For the text-containing cell, return its midpoint in (X, Y) coordinate format. 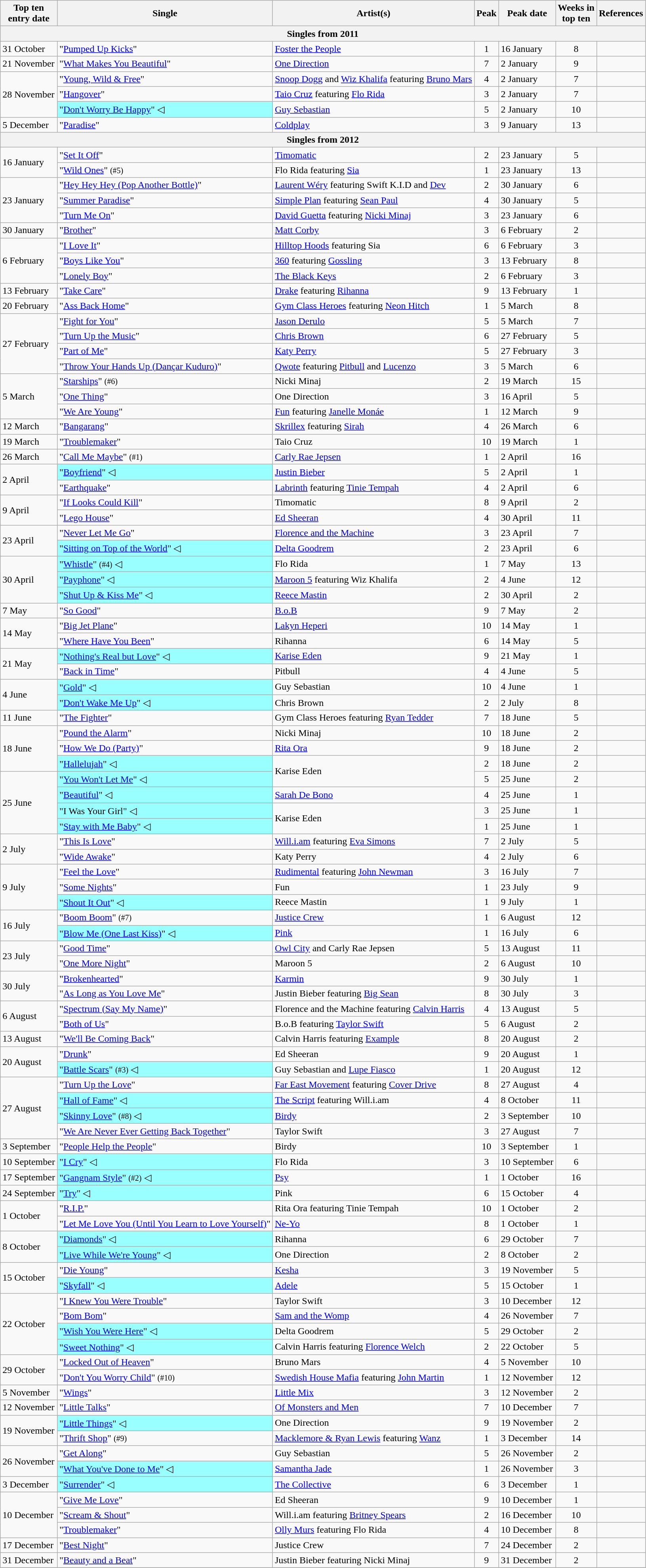
"Blow Me (One Last Kiss)" ◁ (165, 933)
"Beauty and a Beat" (165, 1560)
The Collective (373, 1484)
Snoop Dogg and Wiz Khalifa featuring Bruno Mars (373, 79)
"Lego House" (165, 518)
The Script featuring Will.i.am (373, 1100)
Sarah De Bono (373, 795)
Of Monsters and Men (373, 1407)
"Feel the Love" (165, 872)
16 December (527, 1515)
"Gold" ◁ (165, 687)
Simple Plan featuring Sean Paul (373, 200)
360 featuring Gossling (373, 260)
Lakyn Heperi (373, 625)
Singles from 2011 (323, 34)
Coldplay (373, 125)
"Back in Time" (165, 671)
"Bangarang" (165, 426)
Laurent Wéry featuring Swift K.I.D and Dev (373, 185)
"Scream & Shout" (165, 1515)
Fun (373, 887)
"One More Night" (165, 964)
Jason Derulo (373, 321)
Ne-Yo (373, 1224)
"Take Care" (165, 291)
"Young, Wild & Free" (165, 79)
Macklemore & Ryan Lewis featuring Wanz (373, 1438)
"Surrender" ◁ (165, 1484)
"Pumped Up Kicks" (165, 49)
"Earthquake" (165, 488)
Justin Bieber featuring Nicki Minaj (373, 1560)
David Guetta featuring Nicki Minaj (373, 215)
B.o.B (373, 610)
"Skinny Love" (#8) ◁ (165, 1116)
"Diamonds" ◁ (165, 1239)
"Some Nights" (165, 887)
"We Are Young" (165, 411)
Foster the People (373, 49)
"Never Let Me Go" (165, 533)
"Paradise" (165, 125)
17 September (29, 1177)
Single (165, 13)
"Nothing's Real but Love" ◁ (165, 656)
"Try" ◁ (165, 1193)
Karmin (373, 979)
Top tenentry date (29, 13)
Calvin Harris featuring Example (373, 1039)
"Locked Out of Heaven" (165, 1362)
"Beautiful" ◁ (165, 795)
Hilltop Hoods featuring Sia (373, 245)
20 February (29, 306)
"Get Along" (165, 1453)
"We'll Be Coming Back" (165, 1039)
"Battle Scars" (#3) ◁ (165, 1069)
"Shout It Out" ◁ (165, 902)
"Live While We're Young" ◁ (165, 1254)
"Fight for You" (165, 321)
"If Looks Could Kill" (165, 503)
5 December (29, 125)
Rudimental featuring John Newman (373, 872)
B.o.B featuring Taylor Swift (373, 1024)
"Boom Boom" (#7) (165, 918)
Taio Cruz (373, 442)
"People Help the People" (165, 1146)
21 November (29, 64)
"So Good" (165, 610)
Taio Cruz featuring Flo Rida (373, 94)
"Stay with Me Baby" ◁ (165, 826)
Flo Rida featuring Sia (373, 170)
"Sweet Nothing" ◁ (165, 1347)
Artist(s) (373, 13)
"What Makes You Beautiful" (165, 64)
"Drunk" (165, 1054)
17 December (29, 1545)
Swedish House Mafia featuring John Martin (373, 1377)
Sam and the Womp (373, 1316)
"Die Young" (165, 1270)
Rita Ora (373, 748)
"Payphone" ◁ (165, 579)
"Hey Hey Hey (Pop Another Bottle)" (165, 185)
"Summer Paradise" (165, 200)
Labrinth featuring Tinie Tempah (373, 488)
"Pound the Alarm" (165, 733)
Pitbull (373, 671)
"Ass Back Home" (165, 306)
11 June (29, 718)
"Don't You Worry Child" (#10) (165, 1377)
Owl City and Carly Rae Jepsen (373, 948)
Matt Corby (373, 230)
The Black Keys (373, 275)
"I Was Your Girl" ◁ (165, 811)
"Turn Me On" (165, 215)
"Turn Up the Music" (165, 336)
"Wings" (165, 1392)
"Boys Like You" (165, 260)
Kesha (373, 1270)
31 October (29, 49)
"Bom Bom" (165, 1316)
"Don't Wake Me Up" ◁ (165, 703)
"Call Me Maybe" (#1) (165, 457)
"Skyfall" ◁ (165, 1285)
Gym Class Heroes featuring Neon Hitch (373, 306)
Qwote featuring Pitbull and Lucenzo (373, 366)
Samantha Jade (373, 1469)
16 April (527, 396)
"Wish You Were Here" ◁ (165, 1331)
"Set It Off" (165, 155)
"Sitting on Top of the World" ◁ (165, 548)
"Spectrum (Say My Name)" (165, 1009)
Will.i.am featuring Eva Simons (373, 841)
"We Are Never Ever Getting Back Together" (165, 1131)
"You Won't Let Me" ◁ (165, 779)
"Let Me Love You (Until You Learn to Love Yourself)" (165, 1224)
28 November (29, 94)
"Whistle" (#4) ◁ (165, 564)
Maroon 5 (373, 964)
"Boyfriend" ◁ (165, 472)
Guy Sebastian and Lupe Fiasco (373, 1069)
Florence and the Machine (373, 533)
"Brokenhearted" (165, 979)
"Where Have You Been" (165, 641)
"R.I.P." (165, 1209)
Maroon 5 featuring Wiz Khalifa (373, 579)
24 December (527, 1545)
"This Is Love" (165, 841)
Justin Bieber (373, 472)
Calvin Harris featuring Florence Welch (373, 1347)
"Throw Your Hands Up (Dançar Kuduro)" (165, 366)
"Hall of Fame" ◁ (165, 1100)
"One Thing" (165, 396)
Olly Murs featuring Flo Rida (373, 1530)
"Wild Ones" (#5) (165, 170)
"I Love It" (165, 245)
"Gangnam Style" (#2) ◁ (165, 1177)
References (621, 13)
14 (576, 1438)
"Shut Up & Kiss Me" ◁ (165, 595)
Singles from 2012 (323, 140)
Bruno Mars (373, 1362)
Adele (373, 1285)
Peak date (527, 13)
"The Fighter" (165, 718)
"Big Jet Plane" (165, 625)
"Part of Me" (165, 351)
Carly Rae Jepsen (373, 457)
"Wide Awake" (165, 857)
"Best Night" (165, 1545)
Far East Movement featuring Cover Drive (373, 1085)
"Hallelujah" ◁ (165, 763)
"Starships" (#6) (165, 381)
Little Mix (373, 1392)
Gym Class Heroes featuring Ryan Tedder (373, 718)
"Hangover" (165, 94)
"Thrift Shop" (#9) (165, 1438)
"Little Things" ◁ (165, 1423)
Peak (486, 13)
"I Knew You Were Trouble" (165, 1300)
"Turn Up the Love" (165, 1085)
Will.i.am featuring Britney Spears (373, 1515)
"Little Talks" (165, 1407)
"Both of Us" (165, 1024)
"Don't Worry Be Happy" ◁ (165, 109)
15 (576, 381)
"What You've Done to Me" ◁ (165, 1469)
Fun featuring Janelle Monáe (373, 411)
"How We Do (Party)" (165, 748)
Rita Ora featuring Tinie Tempah (373, 1209)
"Give Me Love" (165, 1500)
24 September (29, 1193)
Weeks intop ten (576, 13)
"I Cry" ◁ (165, 1162)
"Brother" (165, 230)
Drake featuring Rihanna (373, 291)
Florence and the Machine featuring Calvin Harris (373, 1009)
"Good Time" (165, 948)
"Lonely Boy" (165, 275)
"As Long as You Love Me" (165, 994)
Skrillex featuring Sirah (373, 426)
Psy (373, 1177)
Justin Bieber featuring Big Sean (373, 994)
9 January (527, 125)
